Search for the cell housing the specified text and yield its [x, y] center coordinate. 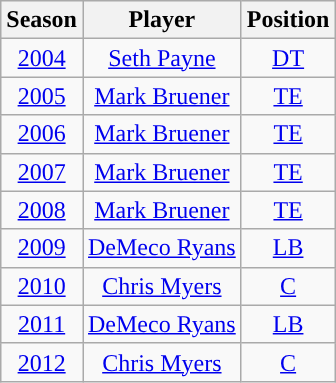
2004 [42, 58]
2011 [42, 324]
Season [42, 20]
2005 [42, 96]
2010 [42, 286]
2008 [42, 210]
Position [288, 20]
2007 [42, 172]
DT [288, 58]
2012 [42, 362]
2006 [42, 134]
Player [162, 20]
Seth Payne [162, 58]
2009 [42, 248]
